Find where the given text appears and provide that cell's center as [X, Y] coordinate. 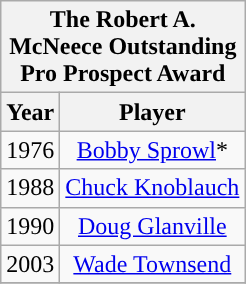
Doug Glanville [152, 226]
Bobby Sprowl* [152, 150]
Year [30, 112]
Chuck Knoblauch [152, 188]
1990 [30, 226]
1988 [30, 188]
The Robert A. McNeece Outstanding Pro Prospect Award [123, 47]
Player [152, 112]
Wade Townsend [152, 264]
1976 [30, 150]
2003 [30, 264]
